Search for the cell housing the specified text and yield its [x, y] center coordinate. 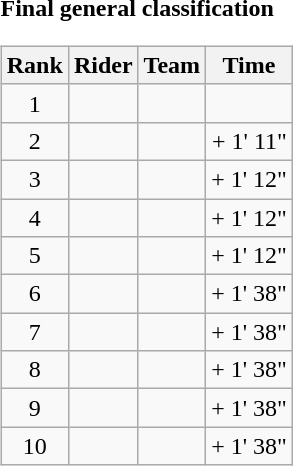
3 [34, 179]
10 [34, 446]
9 [34, 408]
1 [34, 103]
6 [34, 294]
8 [34, 370]
2 [34, 141]
Team [172, 65]
4 [34, 217]
7 [34, 332]
5 [34, 256]
+ 1' 11" [250, 141]
Rank [34, 65]
Time [250, 65]
Rider [103, 65]
